From the cell containing the given text, extract its center point as [X, Y] coordinate. 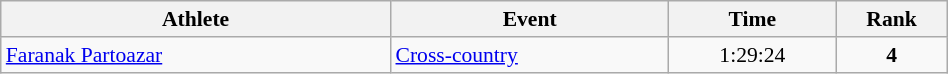
Faranak Partoazar [196, 55]
1:29:24 [752, 55]
Athlete [196, 19]
Event [529, 19]
Time [752, 19]
Cross-country [529, 55]
Rank [892, 19]
4 [892, 55]
